Return the (X, Y) coordinate for the center point of the cell that contains the specified text.  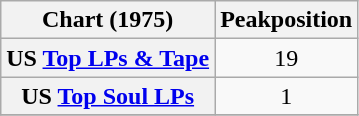
Peakposition (286, 20)
Chart (1975) (108, 20)
1 (286, 96)
US Top Soul LPs (108, 96)
19 (286, 58)
US Top LPs & Tape (108, 58)
